Provide the [x, y] coordinate of the cell's center where the given text is located.  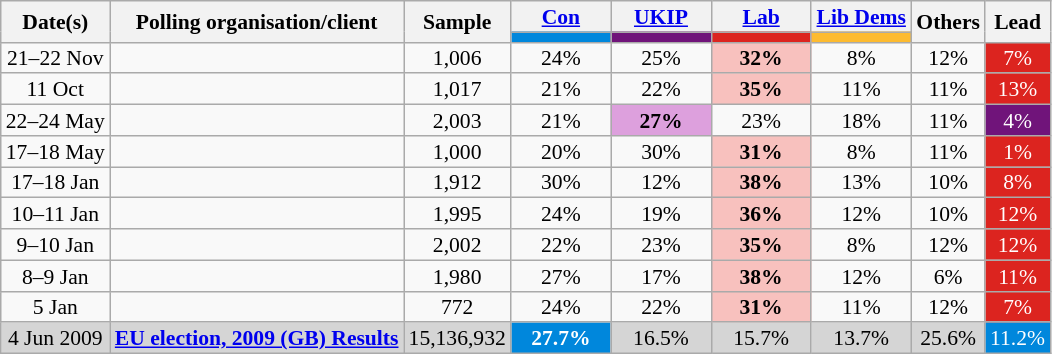
20% [561, 152]
Sample [458, 22]
10–11 Jan [56, 214]
4 Jun 2009 [56, 338]
17% [661, 276]
4% [1018, 120]
27.7% [561, 338]
11 Oct [56, 90]
2,002 [458, 244]
25.6% [948, 338]
Lead [1018, 22]
EU election, 2009 (GB) Results [257, 338]
Con [561, 16]
6% [948, 276]
Polling organisation/client [257, 22]
13.7% [861, 338]
1,980 [458, 276]
9–10 Jan [56, 244]
772 [458, 306]
UKIP [661, 16]
18% [861, 120]
16.5% [661, 338]
17–18 Jan [56, 182]
1% [1018, 152]
25% [661, 58]
1,006 [458, 58]
1,000 [458, 152]
17–18 May [56, 152]
22–24 May [56, 120]
19% [661, 214]
8–9 Jan [56, 276]
5 Jan [56, 306]
11.2% [1018, 338]
1,995 [458, 214]
1,017 [458, 90]
32% [761, 58]
1,912 [458, 182]
Date(s) [56, 22]
15.7% [761, 338]
21–22 Nov [56, 58]
Lab [761, 16]
2,003 [458, 120]
Lib Dems [861, 16]
15,136,932 [458, 338]
Others [948, 22]
36% [761, 214]
